Determine the [x, y] coordinate at the center of the cell enclosing the given text.  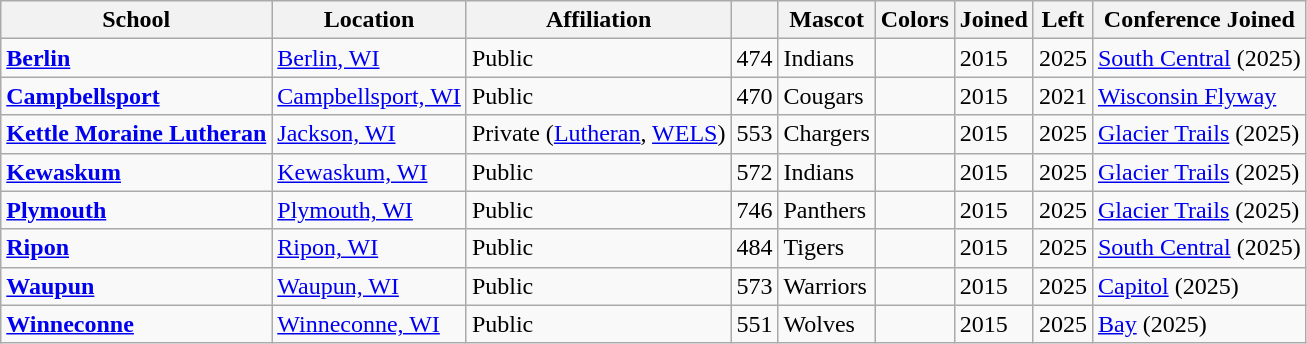
Kewaskum [136, 172]
Winneconne, WI [370, 324]
School [136, 20]
470 [754, 96]
Bay (2025) [1199, 324]
Wisconsin Flyway [1199, 96]
Panthers [826, 210]
Colors [914, 20]
Private (Lutheran, WELS) [598, 134]
551 [754, 324]
Waupun [136, 286]
553 [754, 134]
Wolves [826, 324]
Capitol (2025) [1199, 286]
Affiliation [598, 20]
474 [754, 58]
Mascot [826, 20]
Conference Joined [1199, 20]
Plymouth, WI [370, 210]
746 [754, 210]
Ripon, WI [370, 248]
Waupun, WI [370, 286]
Tigers [826, 248]
Joined [994, 20]
Winneconne [136, 324]
Ripon [136, 248]
Chargers [826, 134]
Location [370, 20]
Berlin, WI [370, 58]
Berlin [136, 58]
Cougars [826, 96]
Campbellsport [136, 96]
Kettle Moraine Lutheran [136, 134]
2021 [1062, 96]
Left [1062, 20]
Jackson, WI [370, 134]
Plymouth [136, 210]
573 [754, 286]
572 [754, 172]
Campbellsport, WI [370, 96]
484 [754, 248]
Kewaskum, WI [370, 172]
Warriors [826, 286]
